Provide the [X, Y] coordinate of the cell's center where the given text is located.  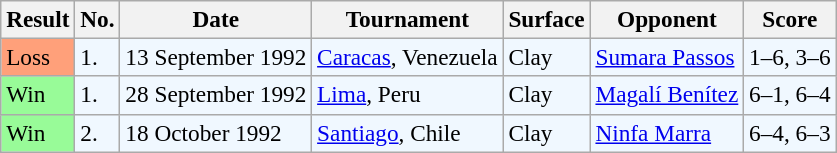
13 September 1992 [216, 57]
2. [98, 133]
Result [38, 19]
Surface [546, 19]
Ninfa Marra [667, 133]
18 October 1992 [216, 133]
6–1, 6–4 [790, 95]
Caracas, Venezuela [408, 57]
No. [98, 19]
Score [790, 19]
Lima, Peru [408, 95]
Date [216, 19]
Sumara Passos [667, 57]
Loss [38, 57]
Santiago, Chile [408, 133]
1–6, 3–6 [790, 57]
28 September 1992 [216, 95]
Magalí Benítez [667, 95]
Opponent [667, 19]
Tournament [408, 19]
6–4, 6–3 [790, 133]
